Search for the cell housing the specified text and yield its [X, Y] center coordinate. 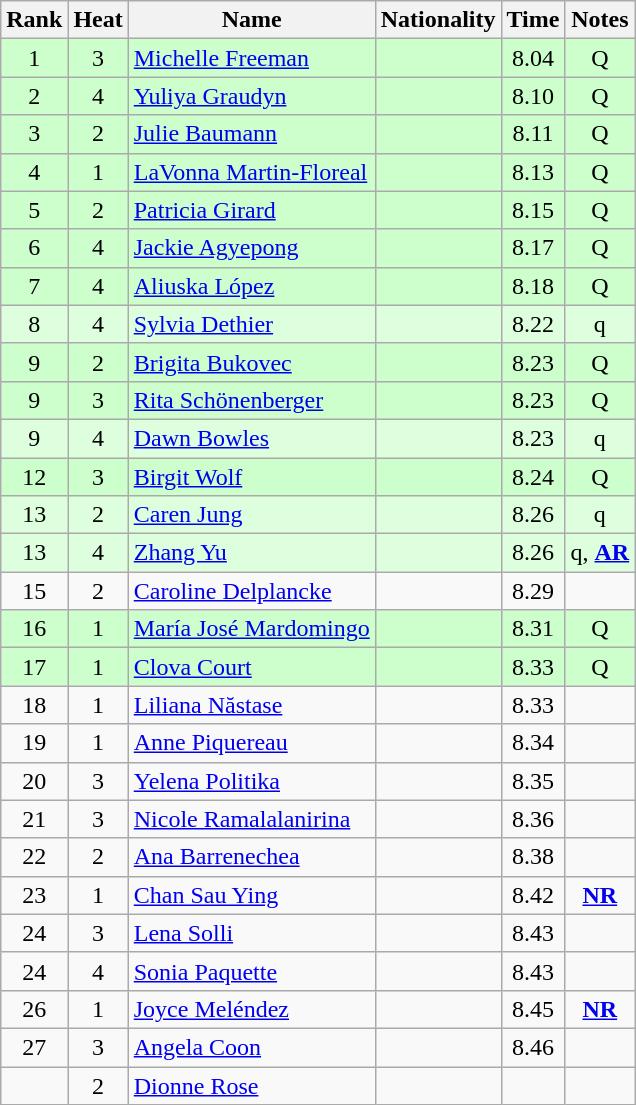
Yuliya Graudyn [252, 96]
20 [34, 781]
Rita Schönenberger [252, 400]
Notes [600, 20]
8.10 [533, 96]
Zhang Yu [252, 553]
8.42 [533, 895]
8.45 [533, 1009]
27 [34, 1047]
Ana Barrenechea [252, 857]
8.29 [533, 591]
8.17 [533, 248]
8 [34, 324]
8.18 [533, 286]
Caroline Delplancke [252, 591]
8.15 [533, 210]
Rank [34, 20]
Patricia Girard [252, 210]
5 [34, 210]
19 [34, 743]
12 [34, 477]
Sonia Paquette [252, 971]
8.13 [533, 172]
Jackie Agyepong [252, 248]
8.38 [533, 857]
Anne Piquereau [252, 743]
María José Mardomingo [252, 629]
8.34 [533, 743]
Dionne Rose [252, 1085]
7 [34, 286]
Yelena Politika [252, 781]
LaVonna Martin-Floreal [252, 172]
6 [34, 248]
Birgit Wolf [252, 477]
Nicole Ramalalanirina [252, 819]
Sylvia Dethier [252, 324]
16 [34, 629]
17 [34, 667]
Brigita Bukovec [252, 362]
Nationality [438, 20]
8.22 [533, 324]
Heat [98, 20]
8.24 [533, 477]
22 [34, 857]
Julie Baumann [252, 134]
21 [34, 819]
Liliana Năstase [252, 705]
Clova Court [252, 667]
Michelle Freeman [252, 58]
Angela Coon [252, 1047]
8.35 [533, 781]
Caren Jung [252, 515]
8.11 [533, 134]
18 [34, 705]
8.46 [533, 1047]
26 [34, 1009]
q, AR [600, 553]
8.31 [533, 629]
Name [252, 20]
Time [533, 20]
8.04 [533, 58]
Aliuska López [252, 286]
Joyce Meléndez [252, 1009]
Lena Solli [252, 933]
8.36 [533, 819]
Dawn Bowles [252, 438]
Chan Sau Ying [252, 895]
15 [34, 591]
23 [34, 895]
